Capture the cell that displays the provided text and extract its (x, y) central coordinate. 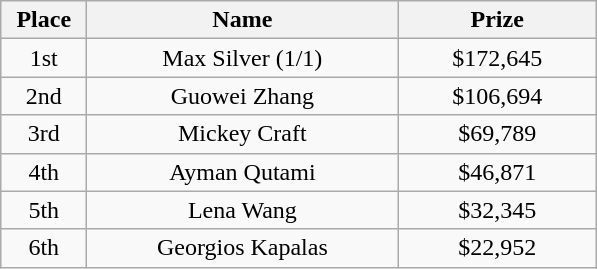
Prize (498, 20)
$106,694 (498, 96)
2nd (44, 96)
Guowei Zhang (242, 96)
Name (242, 20)
$172,645 (498, 58)
Lena Wang (242, 210)
$32,345 (498, 210)
$46,871 (498, 172)
4th (44, 172)
Ayman Qutami (242, 172)
3rd (44, 134)
5th (44, 210)
1st (44, 58)
Place (44, 20)
$22,952 (498, 248)
Mickey Craft (242, 134)
Max Silver (1/1) (242, 58)
6th (44, 248)
$69,789 (498, 134)
Georgios Kapalas (242, 248)
